Identify which cell holds the provided text, then report its [x, y] central coordinate. 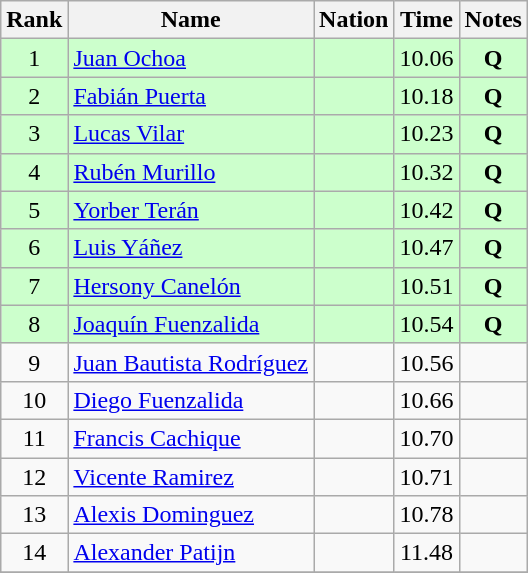
10.66 [426, 400]
Luis Yáñez [191, 248]
14 [34, 553]
Name [191, 20]
13 [34, 515]
Hersony Canelón [191, 286]
10.78 [426, 515]
Lucas Vilar [191, 134]
10.56 [426, 362]
5 [34, 210]
10 [34, 400]
10.23 [426, 134]
4 [34, 172]
Alexander Patijn [191, 553]
1 [34, 58]
Juan Bautista Rodríguez [191, 362]
10.51 [426, 286]
Rank [34, 20]
10.54 [426, 324]
7 [34, 286]
10.06 [426, 58]
Notes [493, 20]
Yorber Terán [191, 210]
Alexis Dominguez [191, 515]
Vicente Ramirez [191, 477]
Joaquín Fuenzalida [191, 324]
3 [34, 134]
11 [34, 438]
Time [426, 20]
6 [34, 248]
10.42 [426, 210]
12 [34, 477]
Juan Ochoa [191, 58]
10.70 [426, 438]
Fabián Puerta [191, 96]
2 [34, 96]
10.71 [426, 477]
Diego Fuenzalida [191, 400]
10.47 [426, 248]
10.18 [426, 96]
8 [34, 324]
11.48 [426, 553]
Rubén Murillo [191, 172]
Francis Cachique [191, 438]
10.32 [426, 172]
9 [34, 362]
Nation [354, 20]
